Locate the cell with the specified text and output its [x, y] center coordinate. 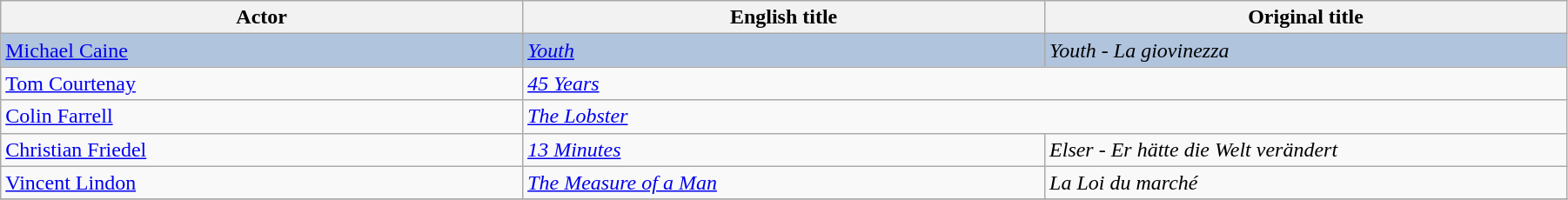
Actor [262, 17]
Tom Courtenay [262, 83]
45 Years [1045, 83]
The Measure of a Man [784, 183]
Youth - La giovinezza [1306, 50]
Christian Friedel [262, 150]
13 Minutes [784, 150]
Original title [1306, 17]
Colin Farrell [262, 117]
English title [784, 17]
Elser - Er hätte die Welt verändert [1306, 150]
Youth [784, 50]
La Loi du marché [1306, 183]
The Lobster [1045, 117]
Michael Caine [262, 50]
Vincent Lindon [262, 183]
